Extract the (X, Y) coordinate from the center of the cell holding the provided text.  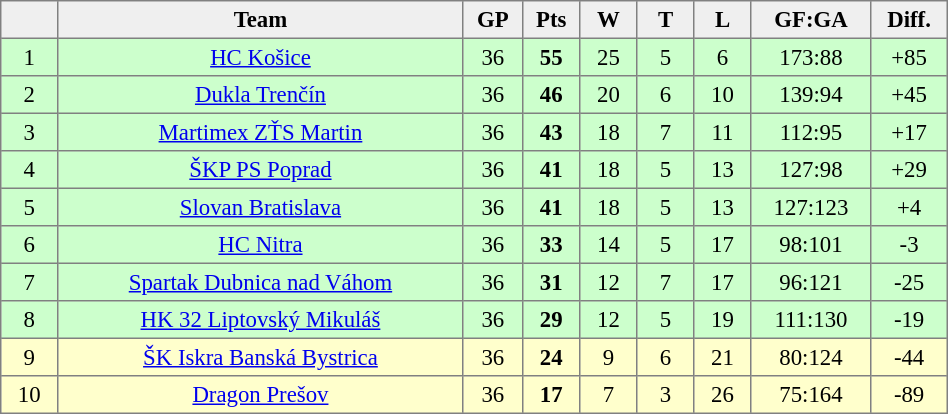
11 (722, 132)
HC Košice (260, 57)
HC Nitra (260, 245)
Team (260, 20)
25 (608, 57)
55 (551, 57)
-44 (909, 357)
14 (608, 245)
19 (722, 320)
98:101 (811, 245)
127:123 (811, 207)
Pts (551, 20)
46 (551, 95)
HK 32 Liptovský Mikuláš (260, 320)
139:94 (811, 95)
4 (30, 170)
Slovan Bratislava (260, 207)
112:95 (811, 132)
20 (608, 95)
Diff. (909, 20)
33 (551, 245)
75:164 (811, 395)
21 (722, 357)
80:124 (811, 357)
L (722, 20)
96:121 (811, 282)
Dragon Prešov (260, 395)
ŠKP PS Poprad (260, 170)
-3 (909, 245)
31 (551, 282)
+45 (909, 95)
-25 (909, 282)
+85 (909, 57)
29 (551, 320)
Martimex ZŤS Martin (260, 132)
111:130 (811, 320)
43 (551, 132)
173:88 (811, 57)
1 (30, 57)
+4 (909, 207)
+17 (909, 132)
+29 (909, 170)
Spartak Dubnica nad Váhom (260, 282)
GF:GA (811, 20)
127:98 (811, 170)
ŠK Iskra Banská Bystrica (260, 357)
8 (30, 320)
26 (722, 395)
2 (30, 95)
24 (551, 357)
W (608, 20)
Dukla Trenčín (260, 95)
-19 (909, 320)
GP (492, 20)
T (666, 20)
-89 (909, 395)
